Locate the cell with the specified text and output its (x, y) center coordinate. 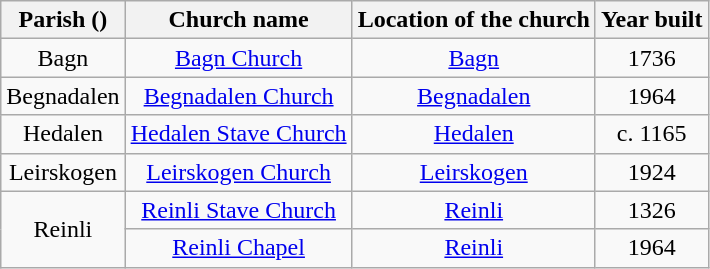
Location of the church (474, 20)
Bagn Church (238, 58)
1924 (652, 172)
Leirskogen Church (238, 172)
1736 (652, 58)
Hedalen Stave Church (238, 134)
Reinli Chapel (238, 248)
c. 1165 (652, 134)
Reinli Stave Church (238, 210)
Year built (652, 20)
Parish () (63, 20)
1326 (652, 210)
Begnadalen Church (238, 96)
Church name (238, 20)
